Search for the cell housing the specified text and yield its [x, y] center coordinate. 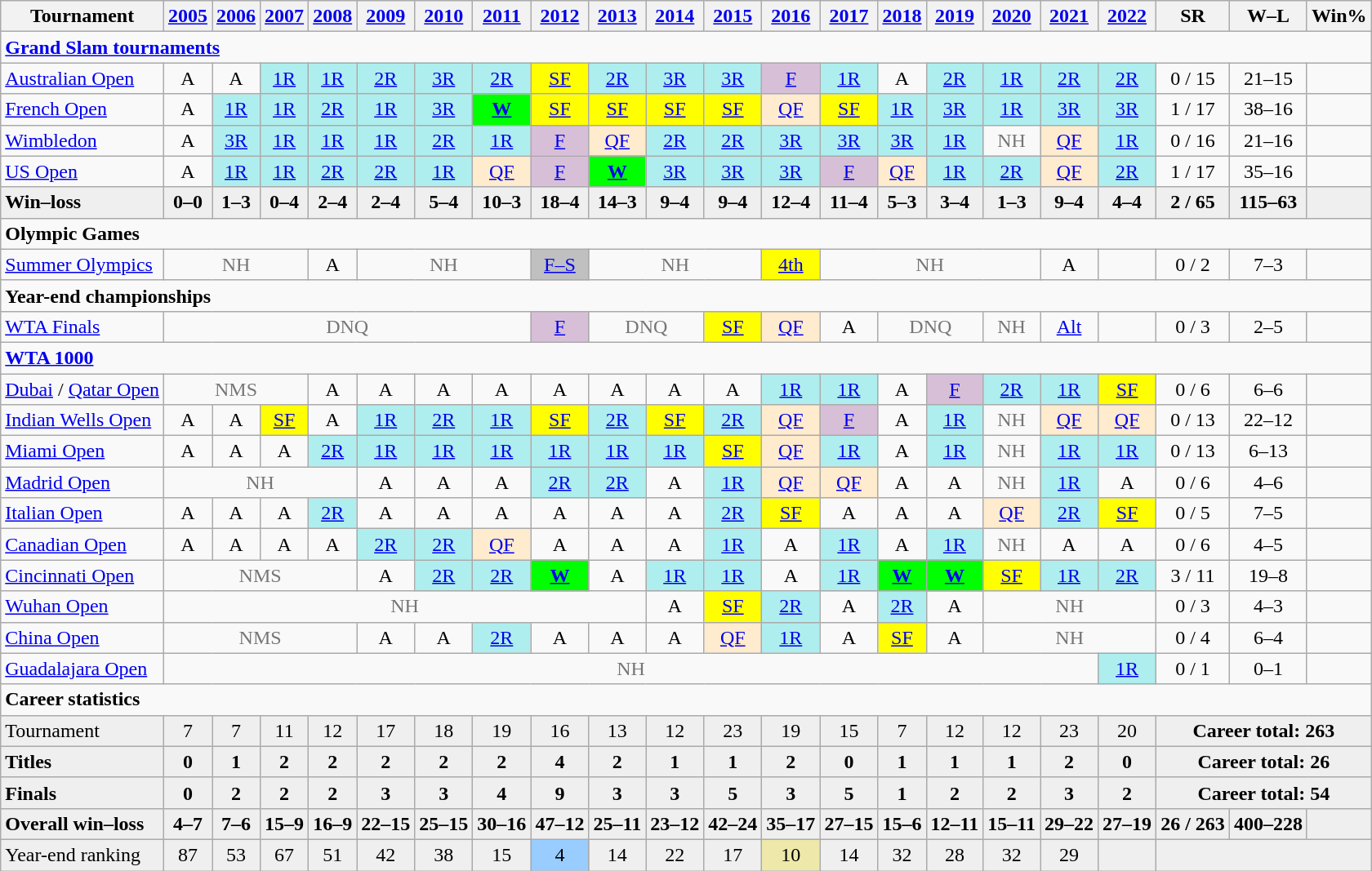
0 / 1 [1193, 669]
Overall win–loss [82, 824]
35–17 [791, 824]
French Open [82, 109]
4–7 [188, 824]
28 [955, 855]
4th [791, 264]
Wimbledon [82, 140]
2018 [902, 16]
Career statistics [686, 700]
2005 [188, 16]
3 / 11 [1193, 575]
21–15 [1267, 78]
0 / 2 [1193, 264]
16 [560, 731]
2010 [444, 16]
Cincinnati Open [82, 575]
19–8 [1267, 575]
China Open [82, 638]
Madrid Open [82, 482]
Win% [1339, 16]
38 [444, 855]
2–5 [1267, 327]
Olympic Games [686, 233]
2013 [617, 16]
2 / 65 [1193, 202]
22–15 [385, 824]
4–5 [1267, 544]
2019 [955, 16]
7–6 [237, 824]
29 [1070, 855]
35–16 [1267, 171]
2006 [237, 16]
11–4 [849, 202]
400–228 [1267, 824]
Canadian Open [82, 544]
115–63 [1267, 202]
6–4 [1267, 638]
18–4 [560, 202]
2022 [1127, 16]
Finals [82, 793]
27–15 [849, 824]
5–3 [902, 202]
87 [188, 855]
7–5 [1267, 513]
15–11 [1012, 824]
51 [333, 855]
Career total: 54 [1264, 793]
67 [284, 855]
13 [617, 731]
WTA Finals [82, 327]
30–16 [501, 824]
2007 [284, 16]
2017 [849, 16]
27–19 [1127, 824]
26 / 263 [1193, 824]
10–3 [501, 202]
US Open [82, 171]
15–9 [284, 824]
14–3 [617, 202]
38–16 [1267, 109]
6–13 [1267, 451]
0 / 15 [1193, 78]
0–1 [1267, 669]
Win–loss [82, 202]
25–15 [444, 824]
0–4 [284, 202]
5–4 [444, 202]
2008 [333, 16]
22–12 [1267, 420]
SR [1193, 16]
7–3 [1267, 264]
23–12 [675, 824]
0 / 4 [1193, 638]
2011 [501, 16]
W–L [1267, 16]
9 [560, 793]
22 [675, 855]
Dubai / Qatar Open [82, 389]
16–9 [333, 824]
Guadalajara Open [82, 669]
20 [1127, 731]
Indian Wells Open [82, 420]
Year-end ranking [82, 855]
29–22 [1070, 824]
4–6 [1267, 482]
Summer Olympics [82, 264]
Titles [82, 762]
10 [791, 855]
Grand Slam tournaments [686, 47]
11 [284, 731]
42 [385, 855]
15–6 [902, 824]
47–12 [560, 824]
0–0 [188, 202]
4–3 [1267, 607]
21–16 [1267, 140]
Australian Open [82, 78]
Miami Open [82, 451]
Alt [1070, 327]
2020 [1012, 16]
2014 [675, 16]
Year-end championships [686, 296]
53 [237, 855]
Career total: 26 [1264, 762]
F–S [560, 264]
6–6 [1267, 389]
12–4 [791, 202]
12–11 [955, 824]
0 / 16 [1193, 140]
25–11 [617, 824]
2021 [1070, 16]
Italian Open [82, 513]
4–4 [1127, 202]
WTA 1000 [686, 358]
0 / 5 [1193, 513]
3–4 [955, 202]
Wuhan Open [82, 607]
2012 [560, 16]
2015 [733, 16]
2016 [791, 16]
42–24 [733, 824]
Career total: 263 [1264, 731]
2009 [385, 16]
18 [444, 731]
